Search for the cell housing the specified text and yield its [x, y] center coordinate. 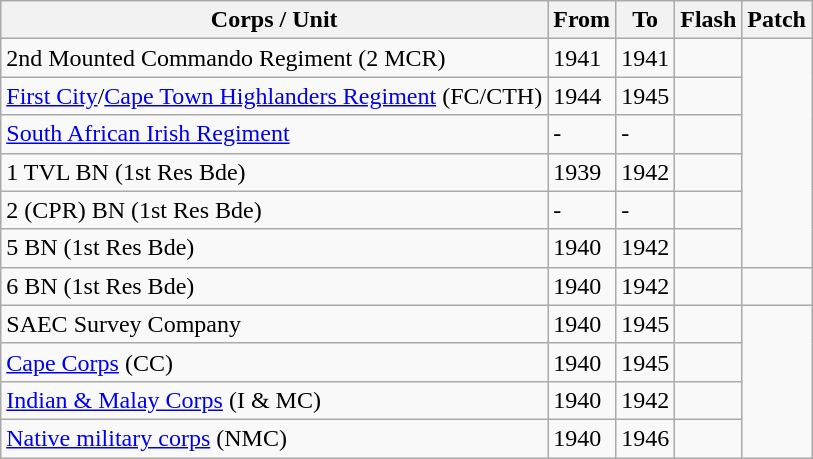
Patch [777, 20]
6 BN (1st Res Bde) [274, 286]
5 BN (1st Res Bde) [274, 248]
Native military corps (NMC) [274, 438]
1 TVL BN (1st Res Bde) [274, 172]
2 (CPR) BN (1st Res Bde) [274, 210]
To [646, 20]
2nd Mounted Commando Regiment (2 MCR) [274, 58]
Cape Corps (CC) [274, 362]
First City/Cape Town Highlanders Regiment (FC/CTH) [274, 96]
South African Irish Regiment [274, 134]
1946 [646, 438]
Flash [708, 20]
Corps / Unit [274, 20]
Indian & Malay Corps (I & MC) [274, 400]
SAEC Survey Company [274, 324]
From [582, 20]
1944 [582, 96]
1939 [582, 172]
